Extract the (X, Y) coordinate from the center of the cell holding the provided text.  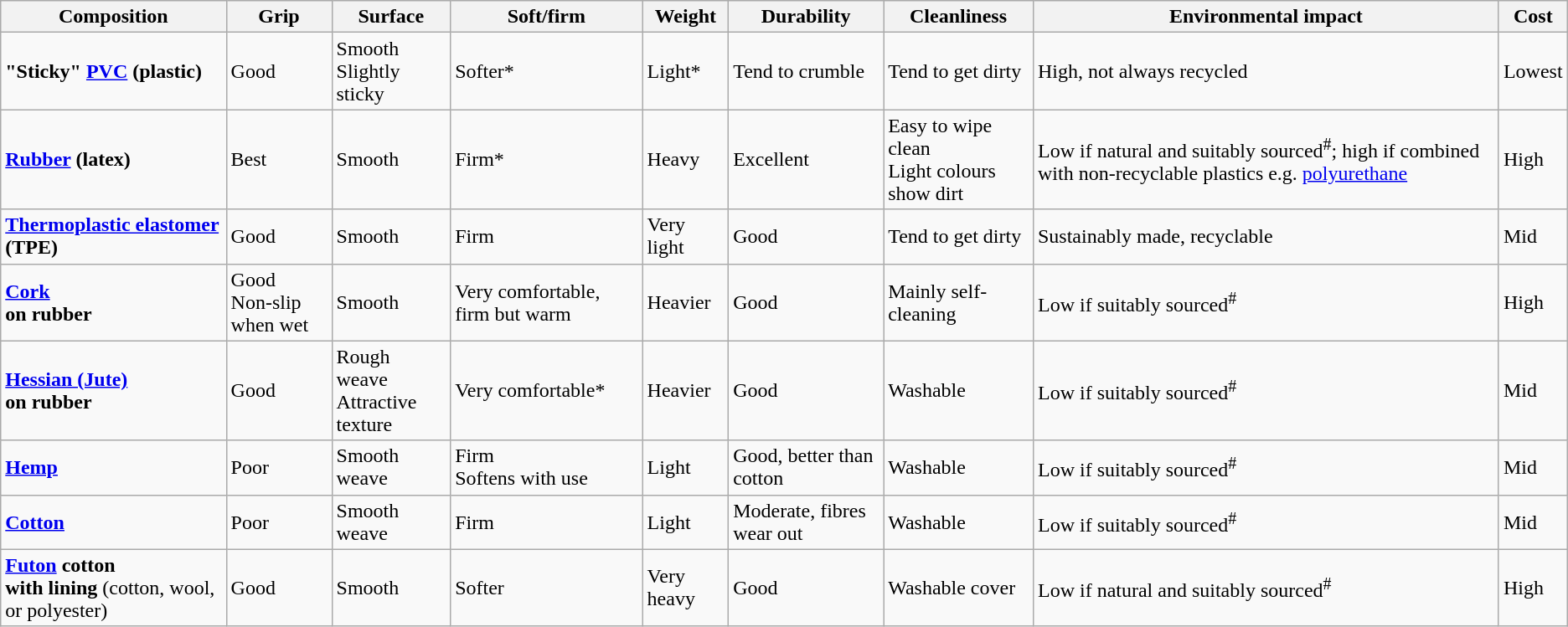
Futon cottonwith lining (cotton, wool, or polyester) (114, 588)
Firm* (546, 159)
Very light (685, 236)
Grip (279, 17)
Heavy (685, 159)
Low if natural and suitably sourced# (1266, 588)
Very heavy (685, 588)
GoodNon-slip when wet (279, 302)
Environmental impact (1266, 17)
"Sticky" PVC (plastic) (114, 71)
Best (279, 159)
Excellent (806, 159)
Soft/firm (546, 17)
Cotton (114, 522)
Rubber (latex) (114, 159)
FirmSoftens with use (546, 467)
Composition (114, 17)
Surface (391, 17)
Good, better than cotton (806, 467)
Rough weaveAttractive texture (391, 390)
Lowest (1533, 71)
Light* (685, 71)
Sustainably made, recyclable (1266, 236)
Very comfortable* (546, 390)
Cost (1533, 17)
Low if natural and suitably sourced#; high if combined with non-recyclable plastics e.g. polyurethane (1266, 159)
Thermoplastic elastomer (TPE) (114, 236)
Softer (546, 588)
Corkon rubber (114, 302)
Durability (806, 17)
Weight (685, 17)
Cleanliness (958, 17)
Tend to crumble (806, 71)
Softer* (546, 71)
Very comfortable, firm but warm (546, 302)
High, not always recycled (1266, 71)
Hessian (Jute)on rubber (114, 390)
Mainly self-cleaning (958, 302)
Moderate, fibres wear out (806, 522)
Hemp (114, 467)
SmoothSlightly sticky (391, 71)
Easy to wipe cleanLight colours show dirt (958, 159)
Washable cover (958, 588)
